Capture the cell that displays the provided text and extract its (x, y) central coordinate. 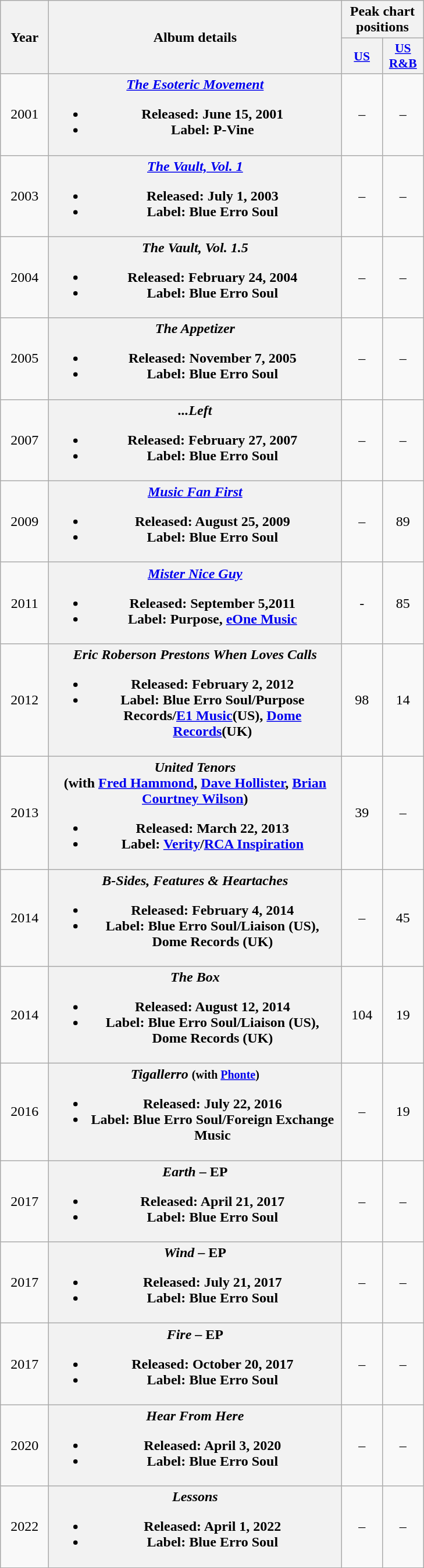
2022 (24, 1527)
2003 (24, 196)
Peak chart positions (383, 20)
The Esoteric MovementReleased: June 15, 2001Label: P-Vine (195, 114)
98 (362, 700)
2011 (24, 603)
89 (402, 521)
85 (402, 603)
B-Sides, Features & HeartachesReleased: February 4, 2014Label: Blue Erro Soul/Liaison (US), Dome Records (UK) (195, 918)
US (362, 56)
2007 (24, 440)
...LeftReleased: February 27, 2007Label: Blue Erro Soul (195, 440)
2020 (24, 1445)
Album details (195, 37)
14 (402, 700)
Eric Roberson Prestons When Loves CallsReleased: February 2, 2012Label: Blue Erro Soul/Purpose Records/E1 Music(US), Dome Records(UK) (195, 700)
Year (24, 37)
LessonsReleased: April 1, 2022Label: Blue Erro Soul (195, 1527)
The BoxReleased: August 12, 2014Label: Blue Erro Soul/Liaison (US), Dome Records (UK) (195, 1015)
2001 (24, 114)
Fire – EPReleased: October 20, 2017Label: Blue Erro Soul (195, 1364)
2009 (24, 521)
2013 (24, 812)
- (362, 603)
Tigallerro (with Phonte)Released: July 22, 2016Label: Blue Erro Soul/Foreign Exchange Music (195, 1112)
104 (362, 1015)
Earth – EPReleased: April 21, 2017Label: Blue Erro Soul (195, 1201)
2016 (24, 1112)
2012 (24, 700)
The Vault, Vol. 1.5Released: February 24, 2004Label: Blue Erro Soul (195, 277)
2004 (24, 277)
The AppetizerReleased: November 7, 2005Label: Blue Erro Soul (195, 359)
2005 (24, 359)
Hear From HereReleased: April 3, 2020Label: Blue Erro Soul (195, 1445)
45 (402, 918)
United Tenors (with Fred Hammond, Dave Hollister, Brian Courtney Wilson)Released: March 22, 2013Label: Verity/RCA Inspiration (195, 812)
Wind – EPReleased: July 21, 2017Label: Blue Erro Soul (195, 1283)
USR&B (402, 56)
39 (362, 812)
Mister Nice GuyReleased: September 5,2011Label: Purpose, eOne Music (195, 603)
Music Fan FirstReleased: August 25, 2009Label: Blue Erro Soul (195, 521)
The Vault, Vol. 1Released: July 1, 2003Label: Blue Erro Soul (195, 196)
